Provide the [x, y] coordinate of the cell's center where the given text is located.  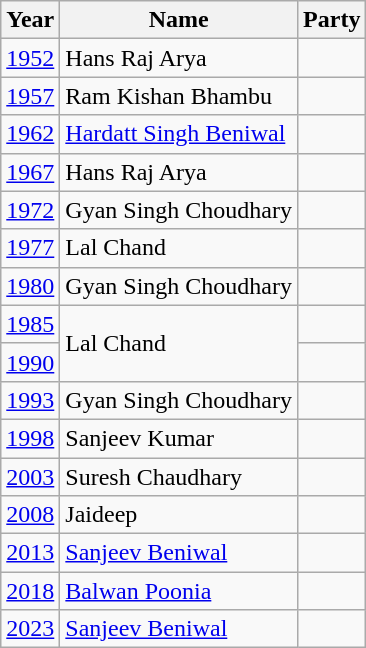
2023 [30, 629]
2018 [30, 591]
Ram Kishan Bhambu [179, 96]
Name [179, 20]
1993 [30, 400]
2013 [30, 553]
2008 [30, 515]
Jaideep [179, 515]
1957 [30, 96]
Year [30, 20]
Suresh Chaudhary [179, 477]
1972 [30, 210]
Balwan Poonia [179, 591]
1977 [30, 248]
1990 [30, 362]
1962 [30, 134]
Party [332, 20]
1967 [30, 172]
Sanjeev Kumar [179, 438]
1952 [30, 58]
1998 [30, 438]
1985 [30, 324]
2003 [30, 477]
Hardatt Singh Beniwal [179, 134]
1980 [30, 286]
